Determine the (x, y) coordinate at the center of the cell enclosing the given text.  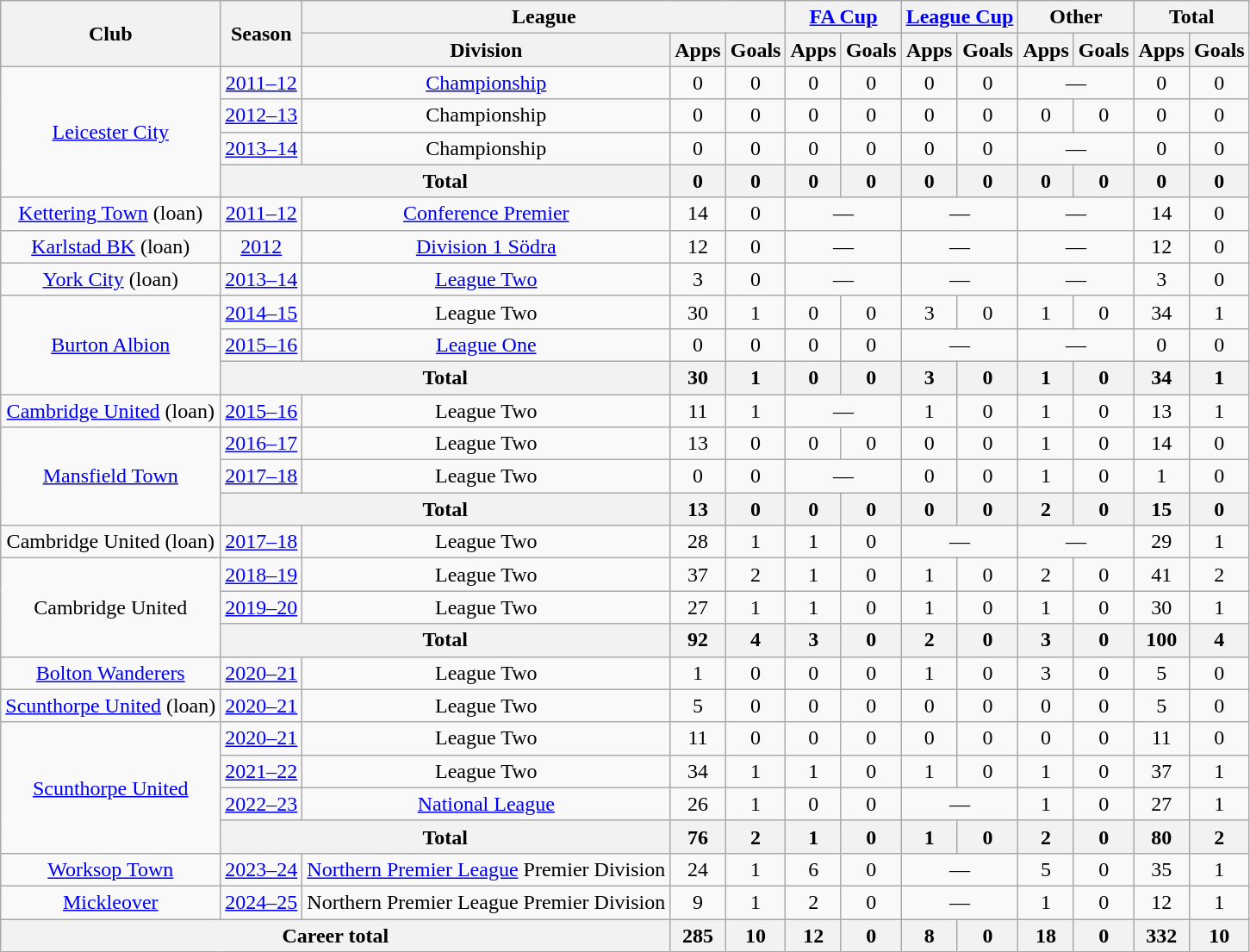
2022–23 (262, 804)
Burton Albion (110, 345)
15 (1161, 509)
35 (1161, 869)
Mickleover (110, 902)
2019–20 (262, 607)
80 (1161, 837)
2016–17 (262, 444)
Other (1076, 17)
332 (1161, 935)
League (544, 17)
2014–15 (262, 312)
Bolton Wanderers (110, 673)
24 (698, 869)
2012 (262, 246)
League Cup (960, 17)
9 (698, 902)
Karlstad BK (loan) (110, 246)
76 (698, 837)
League One (486, 345)
92 (698, 640)
Cambridge United (110, 607)
Leicester City (110, 132)
41 (1161, 575)
Division 1 Södra (486, 246)
Career total (336, 935)
FA Cup (843, 17)
2023–24 (262, 869)
2018–19 (262, 575)
Mansfield Town (110, 476)
Conference Premier (486, 214)
Worksop Town (110, 869)
100 (1161, 640)
Scunthorpe United (110, 787)
York City (loan) (110, 279)
26 (698, 804)
Division (486, 50)
6 (813, 869)
285 (698, 935)
28 (698, 542)
Scunthorpe United (loan) (110, 706)
8 (929, 935)
2024–25 (262, 902)
Club (110, 34)
National League (486, 804)
Season (262, 34)
18 (1046, 935)
2021–22 (262, 771)
Kettering Town (loan) (110, 214)
29 (1161, 542)
2012–13 (262, 115)
